Scan for the cell matching the given text and deliver its (X, Y) coordinate at center. 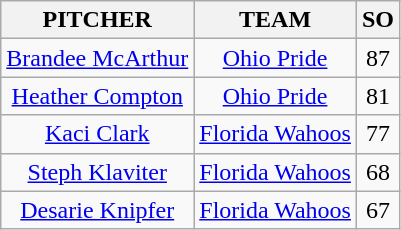
SO (378, 20)
87 (378, 58)
68 (378, 172)
Heather Compton (98, 96)
Steph Klaviter (98, 172)
TEAM (276, 20)
Kaci Clark (98, 134)
Brandee McArthur (98, 58)
67 (378, 210)
PITCHER (98, 20)
77 (378, 134)
81 (378, 96)
Desarie Knipfer (98, 210)
